Scan for the cell matching the given text and deliver its [x, y] coordinate at center. 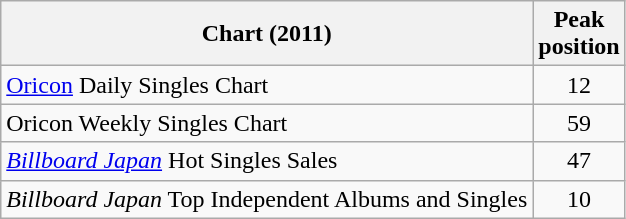
Peakposition [579, 34]
59 [579, 123]
Billboard Japan Top Independent Albums and Singles [267, 199]
12 [579, 85]
Oricon Weekly Singles Chart [267, 123]
Billboard Japan Hot Singles Sales [267, 161]
Oricon Daily Singles Chart [267, 85]
10 [579, 199]
47 [579, 161]
Chart (2011) [267, 34]
